Provide the (X, Y) coordinate of the cell's center where the given text is located.  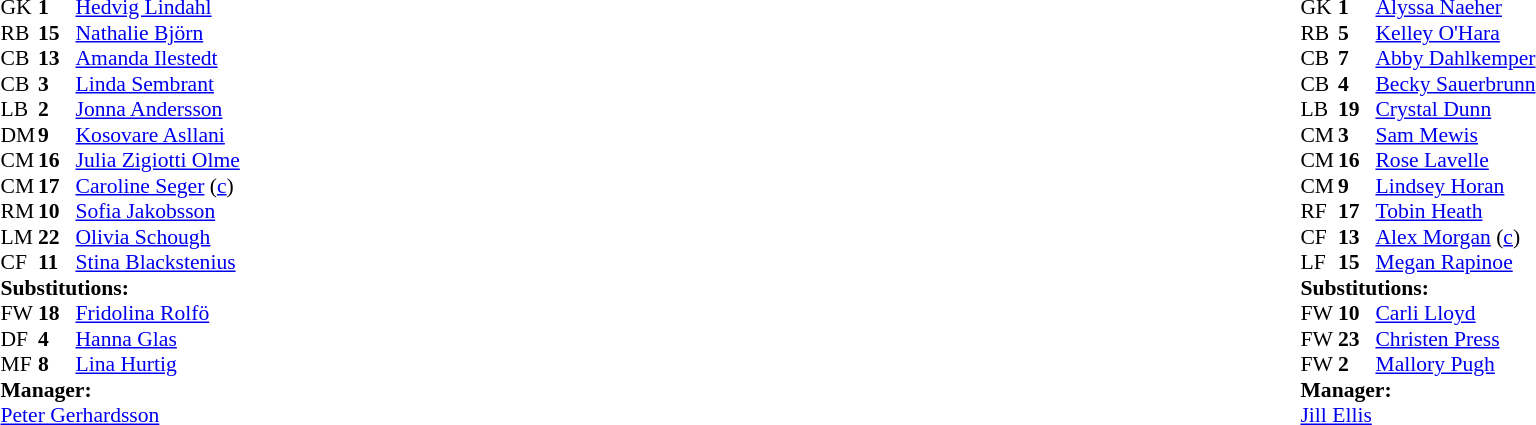
Crystal Dunn (1455, 109)
11 (57, 263)
19 (1357, 109)
RM (19, 211)
Rose Lavelle (1455, 161)
Sofia Jakobsson (158, 211)
Carli Lloyd (1455, 313)
Nathalie Björn (158, 33)
Linda Sembrant (158, 84)
DM (19, 135)
Mallory Pugh (1455, 365)
7 (1357, 59)
LM (19, 237)
MF (19, 365)
Sam Mewis (1455, 135)
Jonna Andersson (158, 109)
Becky Sauerbrunn (1455, 84)
Stina Blackstenius (158, 263)
Tobin Heath (1455, 211)
Abby Dahlkemper (1455, 59)
8 (57, 365)
Christen Press (1455, 339)
Kelley O'Hara (1455, 33)
Alex Morgan (c) (1455, 237)
Julia Zigiotti Olme (158, 161)
LF (1319, 263)
Lindsey Horan (1455, 186)
Megan Rapinoe (1455, 263)
Fridolina Rolfö (158, 313)
DF (19, 339)
Lina Hurtig (158, 365)
Kosovare Asllani (158, 135)
RF (1319, 211)
23 (1357, 339)
18 (57, 313)
Olivia Schough (158, 237)
22 (57, 237)
Hanna Glas (158, 339)
Amanda Ilestedt (158, 59)
5 (1357, 33)
Caroline Seger (c) (158, 186)
